For the text-containing cell, return its midpoint in (x, y) coordinate format. 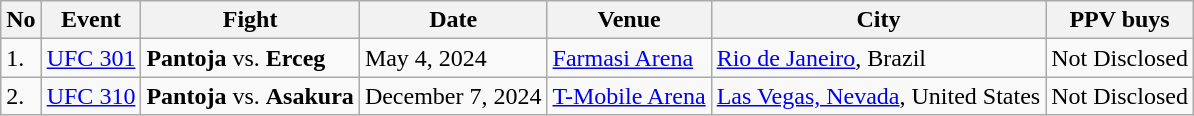
December 7, 2024 (453, 96)
Farmasi Arena (629, 58)
Rio de Janeiro, Brazil (878, 58)
Event (91, 20)
1. (21, 58)
Date (453, 20)
UFC 301 (91, 58)
May 4, 2024 (453, 58)
T-Mobile Arena (629, 96)
2. (21, 96)
PPV buys (1120, 20)
No (21, 20)
Fight (250, 20)
Venue (629, 20)
Pantoja vs. Erceg (250, 58)
Las Vegas, Nevada, United States (878, 96)
City (878, 20)
Pantoja vs. Asakura (250, 96)
UFC 310 (91, 96)
